Return (x, y) of the center of cell containing provided text 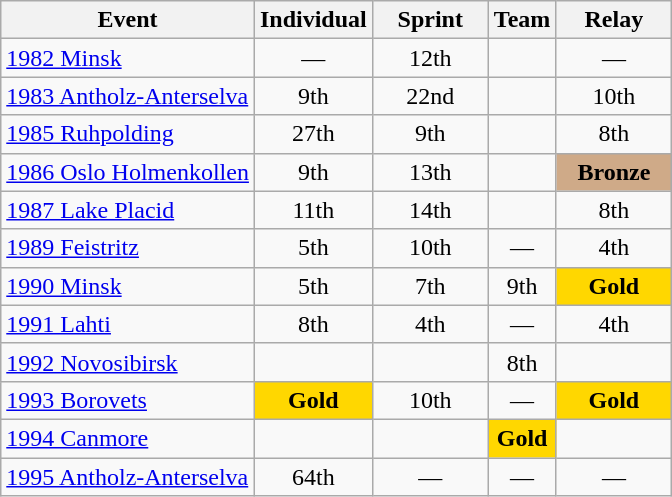
1987 Lake Placid (128, 210)
12th (430, 58)
1989 Feistritz (128, 248)
1983 Antholz-Anterselva (128, 96)
1991 Lahti (128, 324)
1986 Oslo Holmenkollen (128, 172)
Event (128, 20)
Individual (313, 20)
1993 Borovets (128, 400)
Bronze (614, 172)
1994 Canmore (128, 438)
13th (430, 172)
1992 Novosibirsk (128, 362)
1982 Minsk (128, 58)
14th (430, 210)
7th (430, 286)
1995 Antholz-Anterselva (128, 477)
1990 Minsk (128, 286)
Relay (614, 20)
22nd (430, 96)
11th (313, 210)
64th (313, 477)
Sprint (430, 20)
Team (522, 20)
1985 Ruhpolding (128, 134)
27th (313, 134)
